Output the [X, Y] coordinate of the center of the cell containing the given text.  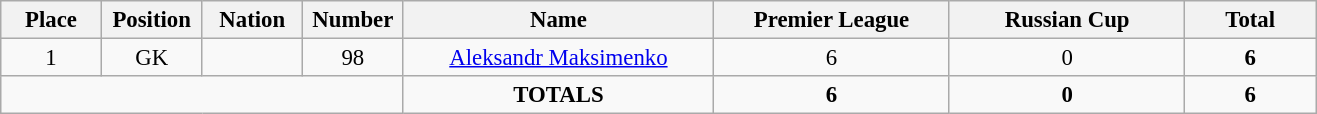
TOTALS [558, 95]
GK [152, 58]
98 [354, 58]
Aleksandr Maksimenko [558, 58]
Number [354, 20]
Position [152, 20]
1 [52, 58]
Place [52, 20]
Total [1250, 20]
Nation [252, 20]
Russian Cup [1067, 20]
Name [558, 20]
Premier League [832, 20]
